Determine the [x, y] coordinate at the center of the cell enclosing the given text.  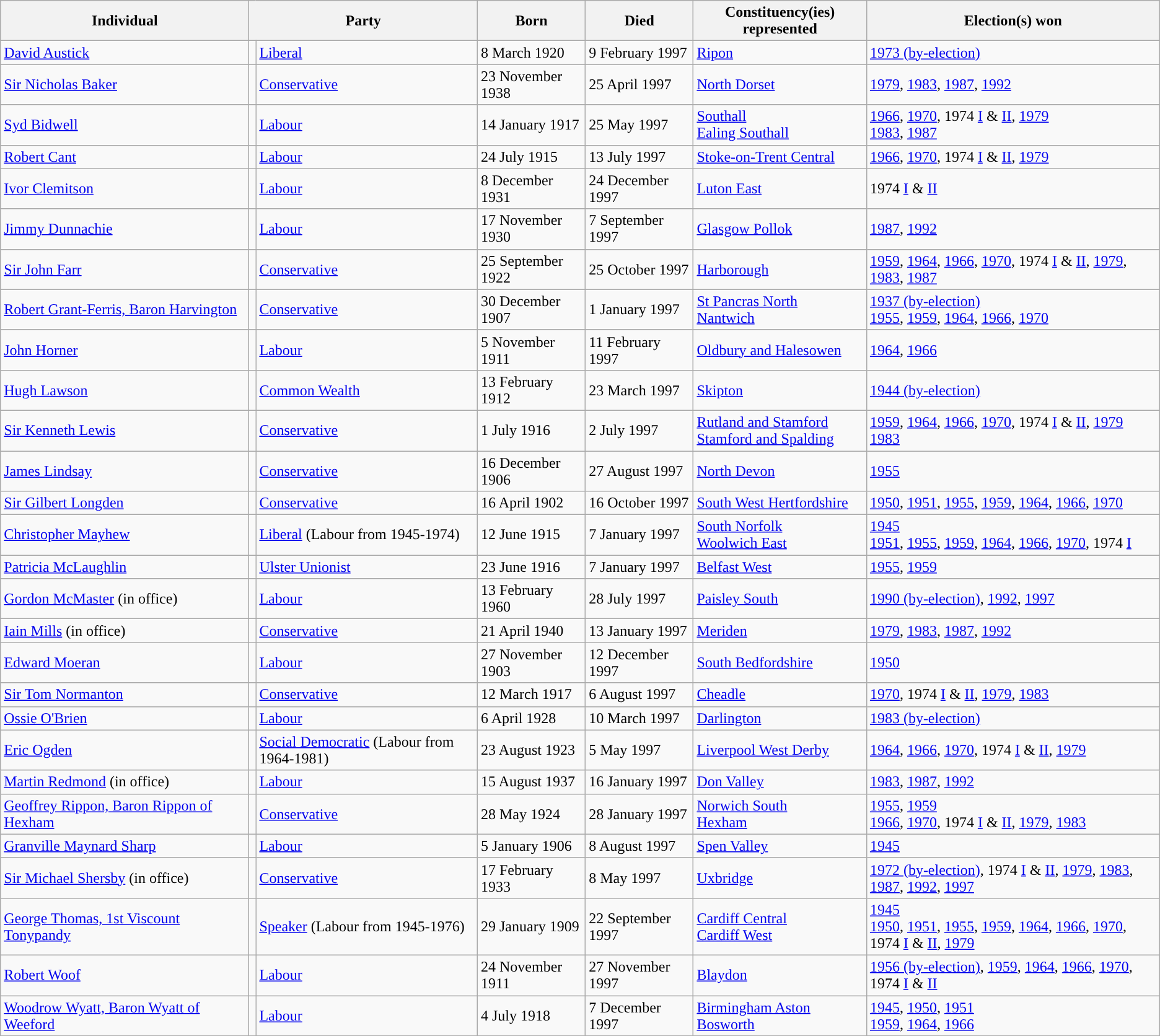
Don Valley [780, 782]
1945, 1950, 19511959, 1964, 1966 [1013, 1015]
1972 (by-election), 1974 I & II, 1979, 1983, 1987, 1992, 1997 [1013, 877]
27 August 1997 [639, 471]
Ulster Unionist [367, 567]
1955, 1959 [1013, 567]
Stoke-on-Trent Central [780, 157]
27 November 1903 [531, 663]
1970, 1974 I & II, 1979, 1983 [1013, 695]
1950 [1013, 663]
29 January 1909 [531, 926]
17 February 1933 [531, 877]
Social Democratic (Labour from 1964-1981) [367, 750]
Harborough [780, 269]
9 February 1997 [639, 53]
North Devon [780, 471]
1955, 19591966, 1970, 1974 I & II, 1979, 1983 [1013, 814]
George Thomas, 1st Viscount Tonypandy [125, 926]
1973 (by-election) [1013, 53]
Blaydon [780, 975]
1 January 1997 [639, 310]
Robert Woof [125, 975]
Rutland and StamfordStamford and Spalding [780, 430]
Spen Valley [780, 846]
28 May 1924 [531, 814]
19451951, 1955, 1959, 1964, 1966, 1970, 1974 I [1013, 535]
Sir Kenneth Lewis [125, 430]
Ossie O'Brien [125, 718]
Constituency(ies) represented [780, 21]
Granville Maynard Sharp [125, 846]
Sir Michael Shersby (in office) [125, 877]
Born [531, 21]
North Dorset [780, 84]
Birmingham AstonBosworth [780, 1015]
1 July 1916 [531, 430]
1990 (by-election), 1992, 1997 [1013, 599]
John Horner [125, 349]
1987, 1992 [1013, 229]
24 July 1915 [531, 157]
Oldbury and Halesowen [780, 349]
Geoffrey Rippon, Baron Rippon of Hexham [125, 814]
Robert Grant-Ferris, Baron Harvington [125, 310]
1944 (by-election) [1013, 390]
27 November 1997 [639, 975]
1956 (by-election), 1959, 1964, 1966, 1970, 1974 I & II [1013, 975]
1983, 1987, 1992 [1013, 782]
Uxbridge [780, 877]
30 December 1907 [531, 310]
5 November 1911 [531, 349]
25 April 1997 [639, 84]
12 March 1917 [531, 695]
Common Wealth [367, 390]
7 September 1997 [639, 229]
7 December 1997 [639, 1015]
Liverpool West Derby [780, 750]
14 January 1917 [531, 125]
8 May 1997 [639, 877]
Sir Gilbert Longden [125, 503]
1964, 1966 [1013, 349]
4 July 1918 [531, 1015]
St Pancras NorthNantwich [780, 310]
Sir John Farr [125, 269]
Ivor Clemitson [125, 188]
Died [639, 21]
2 July 1997 [639, 430]
8 December 1931 [531, 188]
16 October 1997 [639, 503]
13 February 1960 [531, 599]
28 July 1997 [639, 599]
South Bedfordshire [780, 663]
Belfast West [780, 567]
Gordon McMaster (in office) [125, 599]
Jimmy Dunnachie [125, 229]
Martin Redmond (in office) [125, 782]
1959, 1964, 1966, 1970, 1974 I & II, 1979, 1983, 1987 [1013, 269]
5 January 1906 [531, 846]
17 November 1930 [531, 229]
Party [363, 21]
Hugh Lawson [125, 390]
Liberal [367, 53]
25 May 1997 [639, 125]
21 April 1940 [531, 631]
Darlington [780, 718]
15 August 1937 [531, 782]
22 September 1997 [639, 926]
Paisley South [780, 599]
Norwich SouthHexham [780, 814]
James Lindsay [125, 471]
23 August 1923 [531, 750]
23 November 1938 [531, 84]
Liberal (Labour from 1945-1974) [367, 535]
Ripon [780, 53]
1983 (by-election) [1013, 718]
10 March 1997 [639, 718]
16 December 1906 [531, 471]
Patricia McLaughlin [125, 567]
1964, 1966, 1970, 1974 I & II, 1979 [1013, 750]
28 January 1997 [639, 814]
Skipton [780, 390]
South NorfolkWoolwich East [780, 535]
Woodrow Wyatt, Baron Wyatt of Weeford [125, 1015]
SouthallEaling Southall [780, 125]
1950, 1951, 1955, 1959, 1964, 1966, 1970 [1013, 503]
13 January 1997 [639, 631]
8 March 1920 [531, 53]
25 September 1922 [531, 269]
Christopher Mayhew [125, 535]
16 January 1997 [639, 782]
23 March 1997 [639, 390]
Edward Moeran [125, 663]
Election(s) won [1013, 21]
25 October 1997 [639, 269]
6 August 1997 [639, 695]
1955 [1013, 471]
24 November 1911 [531, 975]
Sir Nicholas Baker [125, 84]
12 December 1997 [639, 663]
1945 [1013, 846]
1937 (by-election)1955, 1959, 1964, 1966, 1970 [1013, 310]
Speaker (Labour from 1945-1976) [367, 926]
1974 I & II [1013, 188]
11 February 1997 [639, 349]
Glasgow Pollok [780, 229]
Luton East [780, 188]
5 May 1997 [639, 750]
Syd Bidwell [125, 125]
8 August 1997 [639, 846]
Cheadle [780, 695]
13 February 1912 [531, 390]
South West Hertfordshire [780, 503]
13 July 1997 [639, 157]
1959, 1964, 1966, 1970, 1974 I & II, 19791983 [1013, 430]
Iain Mills (in office) [125, 631]
Robert Cant [125, 157]
David Austick [125, 53]
12 June 1915 [531, 535]
Individual [125, 21]
19451950, 1951, 1955, 1959, 1964, 1966, 1970, 1974 I & II, 1979 [1013, 926]
Sir Tom Normanton [125, 695]
1966, 1970, 1974 I & II, 19791983, 1987 [1013, 125]
6 April 1928 [531, 718]
Eric Ogden [125, 750]
23 June 1916 [531, 567]
Meriden [780, 631]
Cardiff CentralCardiff West [780, 926]
1966, 1970, 1974 I & II, 1979 [1013, 157]
16 April 1902 [531, 503]
24 December 1997 [639, 188]
